Pinpoint the cell where the given text exists, returning its [x, y] midpoint coordinate. 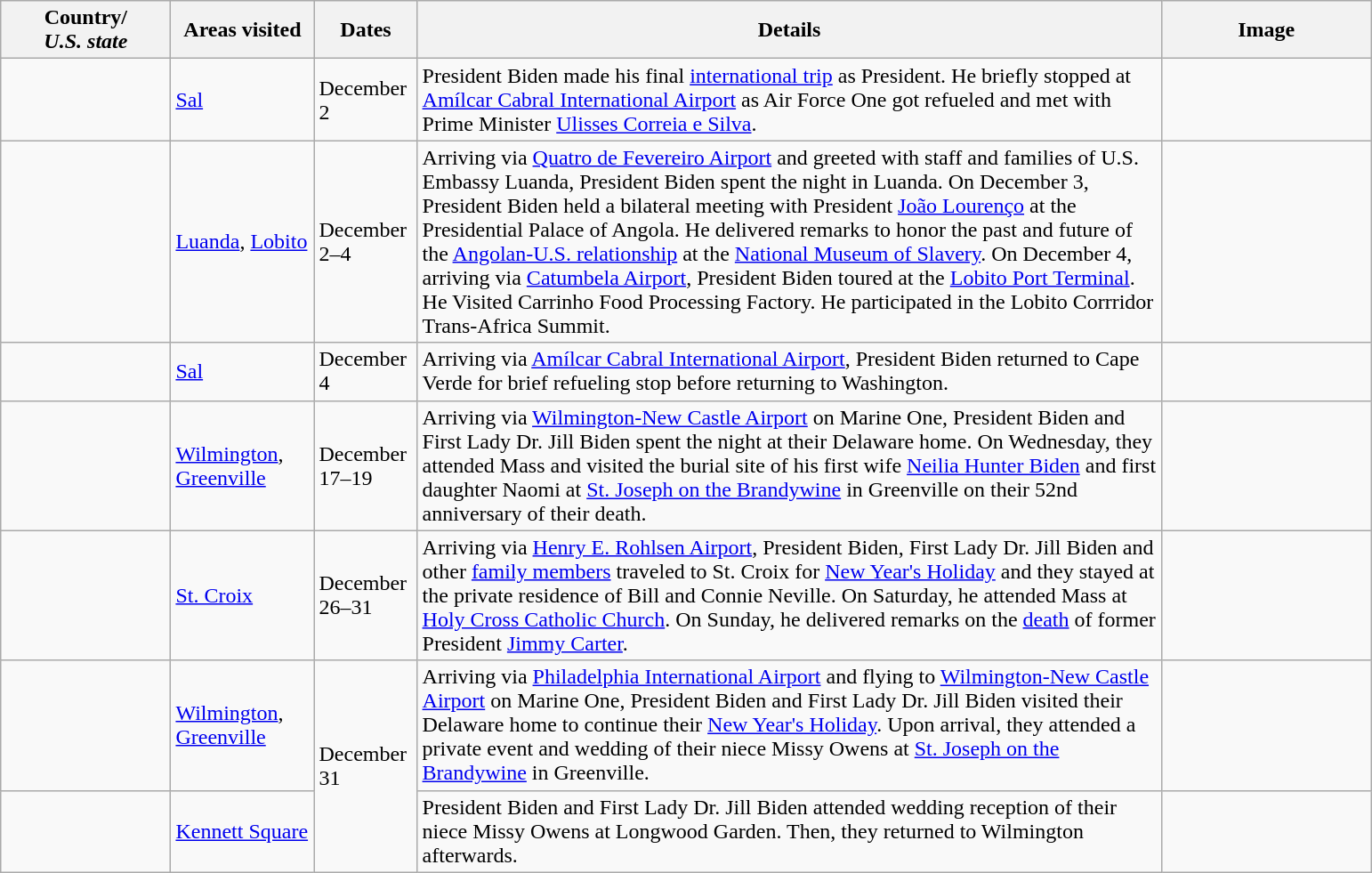
December 17–19 [366, 465]
December 26–31 [366, 595]
December 2 [366, 100]
St. Croix [242, 595]
Details [789, 30]
Kennett Square [242, 831]
Luanda, Lobito [242, 242]
Image [1266, 30]
Dates [366, 30]
Country/U.S. state [85, 30]
December 2–4 [366, 242]
Arriving via Amílcar Cabral International Airport, President Biden returned to Cape Verde for brief refueling stop before returning to Washington. [789, 372]
Areas visited [242, 30]
December 4 [366, 372]
December 31 [366, 766]
